Identify which cell holds the provided text, then report its [x, y] central coordinate. 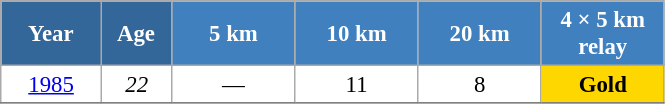
Gold [602, 85]
Year [52, 34]
4 × 5 km relay [602, 34]
10 km [356, 34]
5 km [234, 34]
Age [136, 34]
22 [136, 85]
20 km [480, 34]
1985 [52, 85]
11 [356, 85]
— [234, 85]
8 [480, 85]
